Identify which cell holds the provided text, then report its (X, Y) central coordinate. 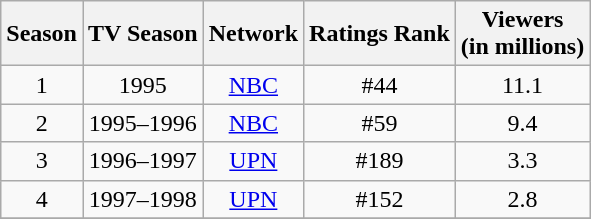
Ratings Rank (380, 34)
Network (253, 34)
2 (42, 123)
9.4 (522, 123)
2.8 (522, 199)
1997–1998 (142, 199)
3.3 (522, 161)
TV Season (142, 34)
4 (42, 199)
1995 (142, 85)
3 (42, 161)
11.1 (522, 85)
1995–1996 (142, 123)
#189 (380, 161)
1996–1997 (142, 161)
#44 (380, 85)
Season (42, 34)
1 (42, 85)
#152 (380, 199)
Viewers (in millions) (522, 34)
#59 (380, 123)
